Determine the (X, Y) coordinate at the center of the cell enclosing the given text.  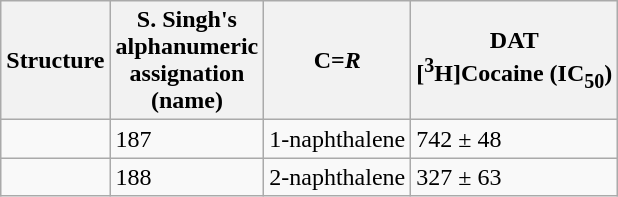
Structure (56, 60)
187 (187, 139)
327 ± 63 (514, 177)
C=R (338, 60)
2-naphthalene (338, 177)
188 (187, 177)
1-naphthalene (338, 139)
DAT[3H]Cocaine (IC50) (514, 60)
742 ± 48 (514, 139)
S. Singh'salphanumericassignation(name) (187, 60)
